Provide the [X, Y] coordinate of the cell's center where the given text is located.  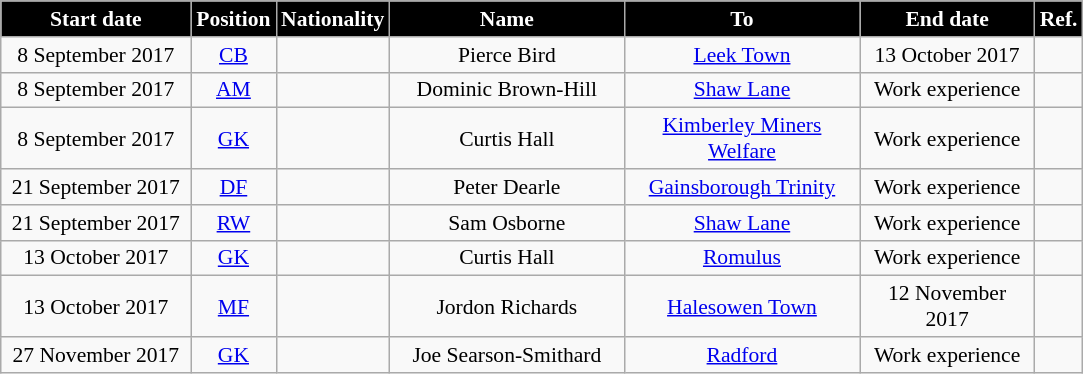
Kimberley Miners Welfare [742, 138]
Nationality [332, 19]
Jordon Richards [506, 306]
DF [234, 187]
Gainsborough Trinity [742, 187]
Romulus [742, 258]
MF [234, 306]
Radford [742, 355]
To [742, 19]
Start date [96, 19]
Sam Osborne [506, 223]
RW [234, 223]
CB [234, 55]
Name [506, 19]
Pierce Bird [506, 55]
Position [234, 19]
Dominic Brown-Hill [506, 90]
27 November 2017 [96, 355]
Joe Searson-Smithard [506, 355]
12 November 2017 [948, 306]
End date [948, 19]
AM [234, 90]
Leek Town [742, 55]
Ref. [1059, 19]
Peter Dearle [506, 187]
Halesowen Town [742, 306]
